Detect which cell encompasses the target text, then output its [x, y] center coordinate. 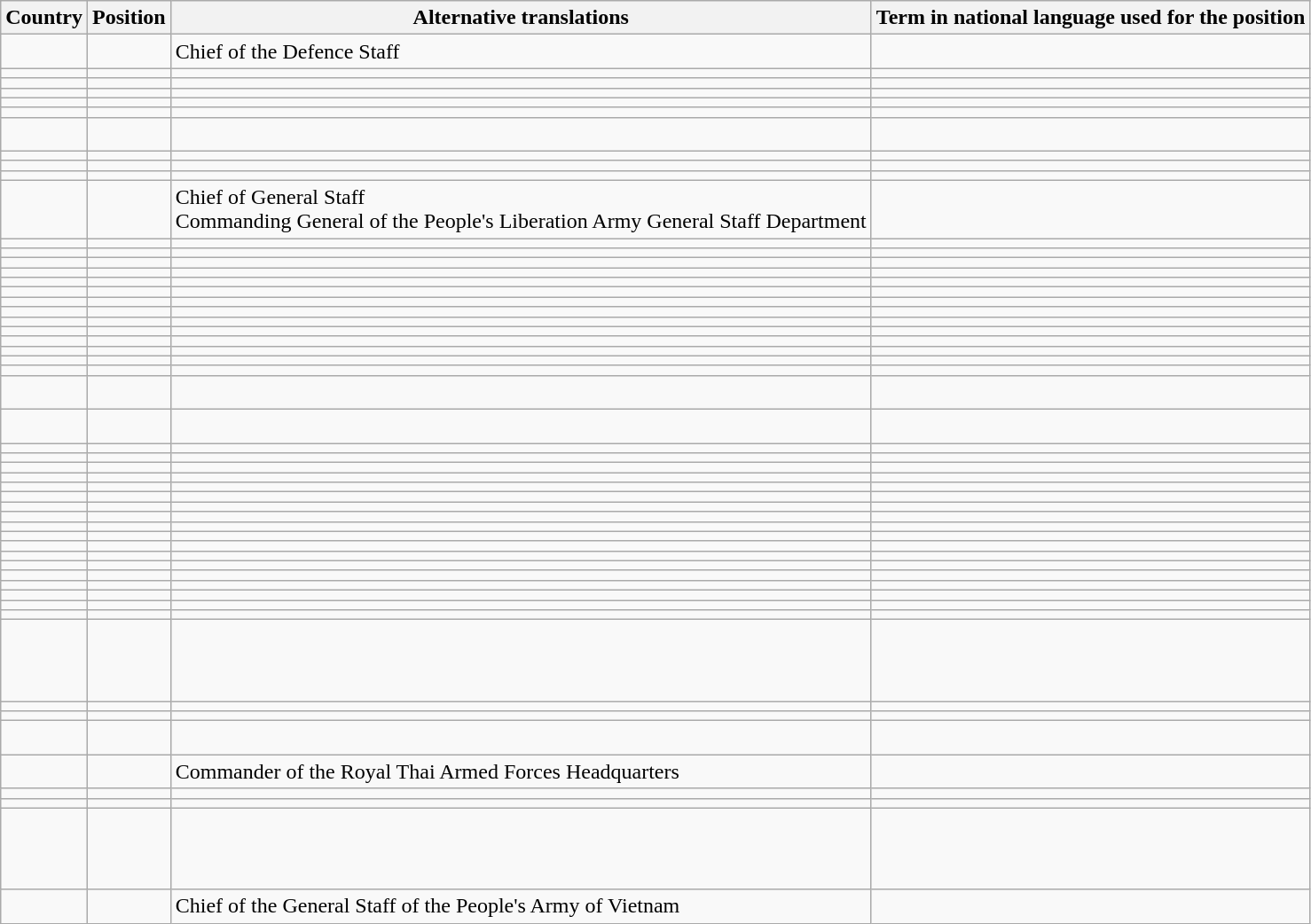
Position [129, 18]
Chief of General StaffCommanding General of the People's Liberation Army General Staff Department [521, 209]
Country [44, 18]
Term in national language used for the position [1090, 18]
Commander of the Royal Thai Armed Forces Headquarters [521, 771]
Chief of the Defence Staff [521, 51]
Alternative translations [521, 18]
Chief of the General Staff of the People's Army of Vietnam [521, 906]
